Capture the cell that displays the provided text and extract its [X, Y] central coordinate. 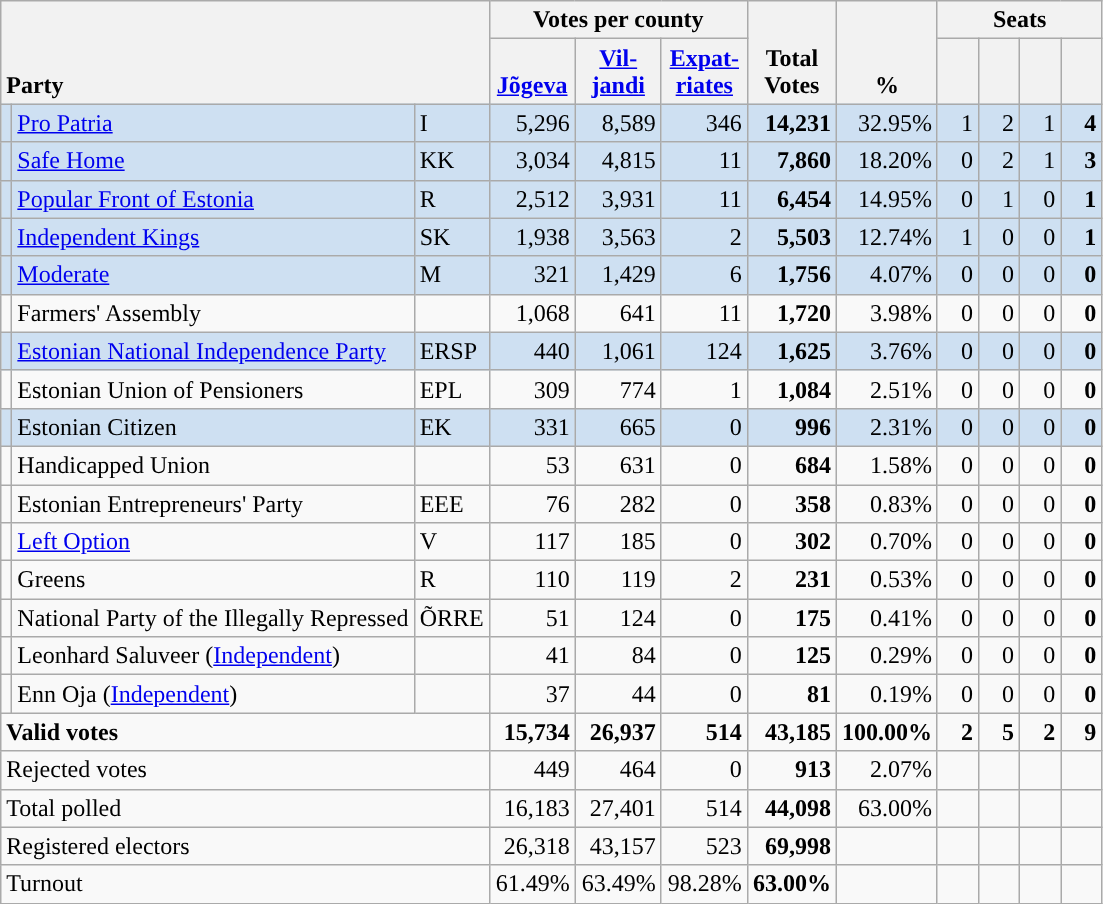
1,756 [792, 275]
0.70% [886, 542]
440 [532, 351]
331 [532, 427]
1,084 [792, 389]
125 [792, 656]
3.98% [886, 313]
309 [532, 389]
Seats [1019, 20]
Registered electors [245, 846]
119 [618, 580]
43,185 [792, 732]
4.07% [886, 275]
37 [532, 694]
302 [792, 542]
EPL [452, 389]
665 [618, 427]
Leonhard Saluveer (Independent) [213, 656]
1,061 [618, 351]
913 [792, 770]
282 [618, 503]
KK [452, 161]
449 [532, 770]
Handicapped Union [213, 465]
61.49% [532, 884]
0.19% [886, 694]
ÕRRE [452, 618]
9 [1082, 732]
3,034 [532, 161]
Popular Front of Estonia [213, 199]
1,068 [532, 313]
Rejected votes [245, 770]
12.74% [886, 237]
Estonian Entrepreneurs' Party [213, 503]
Safe Home [213, 161]
3,931 [618, 199]
44,098 [792, 808]
2.31% [886, 427]
26,937 [618, 732]
231 [792, 580]
3.76% [886, 351]
Left Option [213, 542]
1,429 [618, 275]
18.20% [886, 161]
V [452, 542]
464 [618, 770]
5,503 [792, 237]
Turnout [245, 884]
Party [245, 52]
14,231 [792, 123]
185 [618, 542]
5,296 [532, 123]
51 [532, 618]
Expat- riates [704, 72]
15,734 [532, 732]
523 [704, 846]
Vil- jandi [618, 72]
53 [532, 465]
346 [704, 123]
0.29% [886, 656]
4,815 [618, 161]
81 [792, 694]
2.07% [886, 770]
84 [618, 656]
321 [532, 275]
100.00% [886, 732]
Pro Patria [213, 123]
6 [704, 275]
996 [792, 427]
98.28% [704, 884]
32.95% [886, 123]
Estonian National Independence Party [213, 351]
26,318 [532, 846]
41 [532, 656]
Total Votes [792, 52]
% [886, 52]
14.95% [886, 199]
0.83% [886, 503]
Farmers' Assembly [213, 313]
National Party of the Illegally Repressed [213, 618]
7,860 [792, 161]
631 [618, 465]
Jõgeva [532, 72]
Estonian Union of Pensioners [213, 389]
3,563 [618, 237]
110 [532, 580]
2.51% [886, 389]
EK [452, 427]
1,938 [532, 237]
5 [1000, 732]
16,183 [532, 808]
43,157 [618, 846]
M [452, 275]
0.53% [886, 580]
63.49% [618, 884]
117 [532, 542]
Independent Kings [213, 237]
Total polled [245, 808]
4 [1082, 123]
1.58% [886, 465]
Greens [213, 580]
ERSP [452, 351]
2,512 [532, 199]
6,454 [792, 199]
3 [1082, 161]
Moderate [213, 275]
175 [792, 618]
1,720 [792, 313]
Votes per county [618, 20]
Enn Oja (Independent) [213, 694]
44 [618, 694]
8,589 [618, 123]
641 [618, 313]
76 [532, 503]
684 [792, 465]
SK [452, 237]
Estonian Citizen [213, 427]
I [452, 123]
774 [618, 389]
69,998 [792, 846]
27,401 [618, 808]
Valid votes [245, 732]
EEE [452, 503]
358 [792, 503]
1,625 [792, 351]
0.41% [886, 618]
